From the cell containing the given text, extract its center point as (x, y) coordinate. 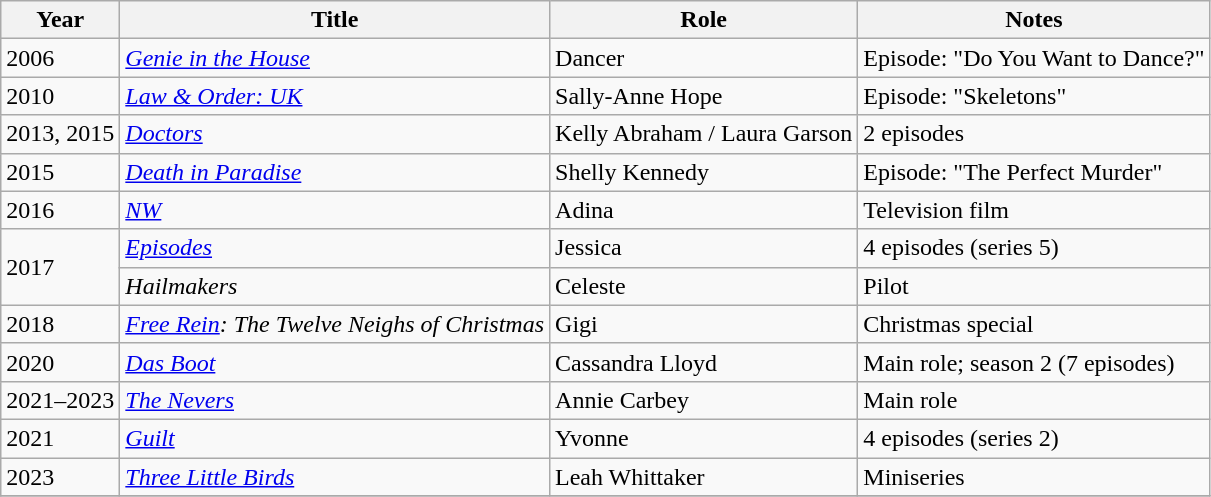
4 episodes (series 5) (1034, 248)
2017 (60, 267)
Das Boot (335, 362)
Pilot (1034, 286)
Yvonne (704, 438)
Doctors (335, 134)
Guilt (335, 438)
2006 (60, 58)
Adina (704, 210)
Kelly Abraham / Laura Garson (704, 134)
2013, 2015 (60, 134)
2021 (60, 438)
Role (704, 20)
2021–2023 (60, 400)
Gigi (704, 324)
Annie Carbey (704, 400)
Sally-Anne Hope (704, 96)
The Nevers (335, 400)
Dancer (704, 58)
Hailmakers (335, 286)
2023 (60, 477)
Main role; season 2 (7 episodes) (1034, 362)
NW (335, 210)
2016 (60, 210)
Free Rein: The Twelve Neighs of Christmas (335, 324)
Episode: "Do You Want to Dance?" (1034, 58)
2 episodes (1034, 134)
Cassandra Lloyd (704, 362)
Christmas special (1034, 324)
Television film (1034, 210)
Jessica (704, 248)
Law & Order: UK (335, 96)
Shelly Kennedy (704, 172)
Genie in the House (335, 58)
Notes (1034, 20)
Main role (1034, 400)
Miniseries (1034, 477)
Episodes (335, 248)
Three Little Birds (335, 477)
Title (335, 20)
4 episodes (series 2) (1034, 438)
Celeste (704, 286)
Episode: "The Perfect Murder" (1034, 172)
Death in Paradise (335, 172)
Leah Whittaker (704, 477)
2020 (60, 362)
2010 (60, 96)
Episode: "Skeletons" (1034, 96)
Year (60, 20)
2018 (60, 324)
2015 (60, 172)
